Provide the (X, Y) coordinate of the cell's center where the given text is located.  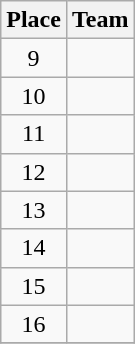
14 (34, 248)
11 (34, 134)
15 (34, 286)
Team (100, 20)
10 (34, 96)
Place (34, 20)
9 (34, 58)
12 (34, 172)
13 (34, 210)
16 (34, 324)
